Find where the given text appears and provide that cell's center as (X, Y) coordinate. 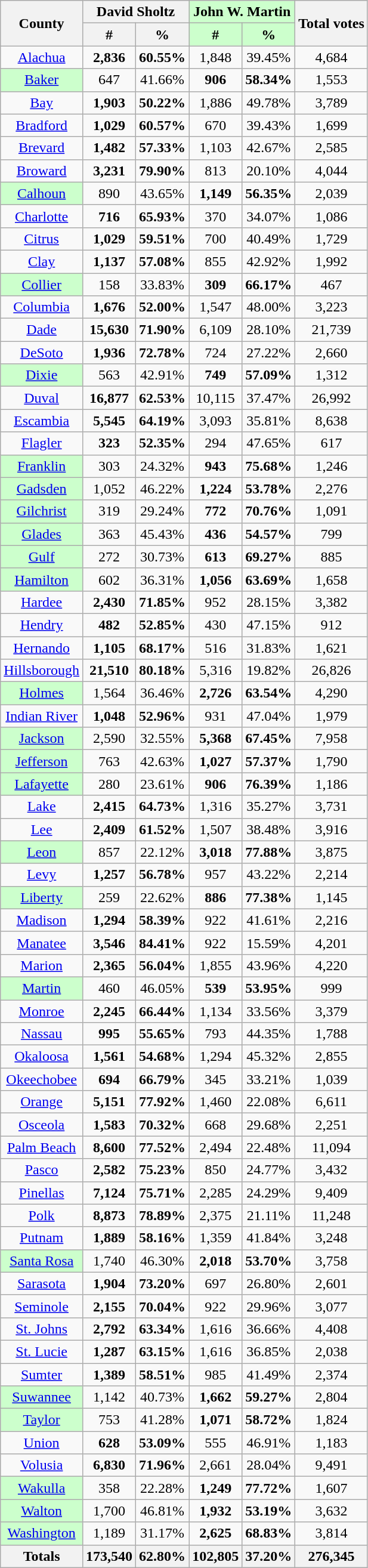
Totals (42, 1556)
3,018 (216, 852)
75.68% (268, 466)
358 (109, 1488)
995 (109, 1034)
1,359 (216, 1238)
57.37% (268, 761)
41.49% (268, 1374)
3,248 (332, 1238)
55.65% (162, 1034)
60.55% (162, 57)
27.22% (268, 353)
436 (216, 534)
36.66% (268, 1329)
6,611 (332, 1102)
78.89% (162, 1215)
49.78% (268, 103)
Hendry (42, 625)
Charlotte (42, 216)
617 (332, 443)
4,684 (332, 57)
76.39% (268, 784)
1,583 (109, 1125)
Glades (42, 534)
36.46% (162, 693)
28.15% (268, 602)
52.85% (162, 625)
11,248 (332, 1215)
John W. Martin (242, 12)
36.85% (268, 1351)
1,553 (332, 80)
58.72% (268, 1420)
1,287 (109, 1351)
Sumter (42, 1374)
2,804 (332, 1397)
2,285 (216, 1193)
Walton (42, 1511)
21.11% (268, 1215)
173,540 (109, 1556)
62.53% (162, 398)
26,992 (332, 398)
84.41% (162, 943)
Lee (42, 829)
2,018 (216, 1261)
52.96% (162, 716)
45.43% (162, 534)
985 (216, 1374)
2,625 (216, 1533)
80.18% (162, 671)
Jefferson (42, 761)
3,382 (332, 602)
77.88% (268, 852)
3,632 (332, 1511)
3,093 (216, 421)
697 (216, 1283)
60.57% (162, 125)
2,661 (216, 1465)
39.45% (268, 57)
53.78% (268, 489)
53.19% (268, 1511)
319 (109, 511)
2,660 (332, 353)
54.57% (268, 534)
47.04% (268, 716)
54.68% (162, 1057)
Hillsborough (42, 671)
45.32% (268, 1057)
1,903 (109, 103)
58.34% (268, 80)
43.22% (268, 875)
855 (216, 261)
952 (216, 602)
71.90% (162, 330)
753 (109, 1420)
63.69% (268, 579)
4,044 (332, 171)
73.20% (162, 1283)
64.19% (162, 421)
460 (109, 988)
42.67% (268, 148)
1,186 (332, 784)
Alachua (42, 57)
69.27% (268, 557)
Sarasota (42, 1283)
66.79% (162, 1079)
931 (216, 716)
1,027 (216, 761)
46.22% (162, 489)
2,216 (332, 920)
813 (216, 171)
57.08% (162, 261)
1,564 (109, 693)
35.27% (268, 807)
50.22% (162, 103)
1,071 (216, 1420)
63.34% (162, 1329)
16,877 (109, 398)
1,547 (216, 307)
1,936 (109, 353)
345 (216, 1079)
21,510 (109, 671)
79.90% (162, 171)
71.96% (162, 1465)
602 (109, 579)
Hardee (42, 602)
1,886 (216, 103)
65.93% (162, 216)
Seminole (42, 1306)
41.28% (162, 1420)
Collier (42, 285)
22.12% (162, 852)
29.96% (268, 1306)
Leon (42, 852)
75.23% (162, 1170)
4,290 (332, 693)
31.17% (162, 1533)
793 (216, 1034)
Hamilton (42, 579)
Jackson (42, 739)
1,790 (332, 761)
34.07% (268, 216)
1,249 (216, 1488)
42.63% (162, 761)
68.83% (268, 1533)
2,590 (109, 739)
716 (109, 216)
5,368 (216, 739)
Escambia (42, 421)
2,792 (109, 1329)
1,142 (109, 1397)
St. Johns (42, 1329)
39.43% (268, 125)
Indian River (42, 716)
66.44% (162, 1011)
370 (216, 216)
276,345 (332, 1556)
2,214 (332, 875)
20.10% (268, 171)
323 (109, 443)
700 (216, 239)
1,607 (332, 1488)
61.52% (162, 829)
Lafayette (42, 784)
1,904 (109, 1283)
46.30% (162, 1261)
DeSoto (42, 353)
75.71% (162, 1193)
1,979 (332, 716)
47.15% (268, 625)
2,836 (109, 57)
555 (216, 1443)
467 (332, 285)
668 (216, 1125)
Franklin (42, 466)
3,916 (332, 829)
1,482 (109, 148)
15.59% (268, 943)
1,932 (216, 1511)
Suwannee (42, 1397)
1,889 (109, 1238)
57.09% (268, 375)
1,621 (332, 647)
2,251 (332, 1125)
22.28% (162, 1488)
57.33% (162, 148)
1,257 (109, 875)
Pinellas (42, 1193)
8,600 (109, 1147)
772 (216, 511)
1,056 (216, 579)
11,094 (332, 1147)
563 (109, 375)
8,638 (332, 421)
77.38% (268, 897)
3,231 (109, 171)
7,124 (109, 1193)
72.78% (162, 353)
724 (216, 353)
694 (109, 1079)
613 (216, 557)
28.10% (268, 330)
Monroe (42, 1011)
64.73% (162, 807)
Orange (42, 1102)
41.61% (268, 920)
Manatee (42, 943)
5,545 (109, 421)
799 (332, 534)
24.77% (268, 1170)
912 (332, 625)
158 (109, 285)
Washington (42, 1533)
1,052 (109, 489)
37.47% (268, 398)
Columbia (42, 307)
County (42, 23)
29.68% (268, 1125)
Pasco (42, 1170)
Wakulla (42, 1488)
53.70% (268, 1261)
1,316 (216, 807)
38.48% (268, 829)
259 (109, 897)
63.15% (162, 1351)
1,855 (216, 965)
1,039 (332, 1079)
2,038 (332, 1351)
70.32% (162, 1125)
28.04% (268, 1465)
29.24% (162, 511)
48.00% (268, 307)
Okeechobee (42, 1079)
26,826 (332, 671)
66.17% (268, 285)
46.91% (268, 1443)
46.05% (162, 988)
516 (216, 647)
2,375 (216, 1215)
1,312 (332, 375)
Bay (42, 103)
1,246 (332, 466)
Brevard (42, 148)
857 (109, 852)
1,740 (109, 1261)
Holmes (42, 693)
Santa Rosa (42, 1261)
3,731 (332, 807)
2,855 (332, 1057)
Levy (42, 875)
482 (109, 625)
943 (216, 466)
2,415 (109, 807)
56.35% (268, 193)
999 (332, 988)
23.61% (162, 784)
1,662 (216, 1397)
1,658 (332, 579)
1,389 (109, 1374)
8,873 (109, 1215)
58.51% (162, 1374)
2,494 (216, 1147)
1,699 (332, 125)
2,365 (109, 965)
4,201 (332, 943)
70.76% (268, 511)
1,676 (109, 307)
30.73% (162, 557)
Madison (42, 920)
33.56% (268, 1011)
Volusia (42, 1465)
294 (216, 443)
1,103 (216, 148)
Taylor (42, 1420)
Calhoun (42, 193)
1,460 (216, 1102)
272 (109, 557)
77.72% (268, 1488)
1,091 (332, 511)
2,276 (332, 489)
5,151 (109, 1102)
1,848 (216, 57)
Flagler (42, 443)
3,379 (332, 1011)
Citrus (42, 239)
628 (109, 1443)
647 (109, 80)
1,149 (216, 193)
1,145 (332, 897)
77.52% (162, 1147)
2,374 (332, 1374)
56.04% (162, 965)
4,220 (332, 965)
2,726 (216, 693)
Marion (42, 965)
63.54% (268, 693)
Hernando (42, 647)
1,729 (332, 239)
3,789 (332, 103)
St. Lucie (42, 1351)
43.65% (162, 193)
Martin (42, 988)
36.31% (162, 579)
3,758 (332, 1261)
280 (109, 784)
3,875 (332, 852)
886 (216, 897)
22.08% (268, 1102)
Okaloosa (42, 1057)
4,408 (332, 1329)
62.80% (162, 1556)
35.81% (268, 421)
58.39% (162, 920)
41.84% (268, 1238)
Gadsden (42, 489)
43.96% (268, 965)
3,223 (332, 307)
6,109 (216, 330)
1,224 (216, 489)
26.80% (268, 1283)
7,958 (332, 739)
58.16% (162, 1238)
303 (109, 466)
24.32% (162, 466)
59.27% (268, 1397)
42.91% (162, 375)
59.51% (162, 239)
3,814 (332, 1533)
3,077 (332, 1306)
6,830 (109, 1465)
1,700 (109, 1511)
9,409 (332, 1193)
40.73% (162, 1397)
Total votes (332, 23)
71.85% (162, 602)
2,409 (109, 829)
1,189 (109, 1533)
2,039 (332, 193)
850 (216, 1170)
15,630 (109, 330)
David Sholtz (135, 12)
670 (216, 125)
1,137 (109, 261)
44.35% (268, 1034)
2,601 (332, 1283)
Bradford (42, 125)
70.04% (162, 1306)
309 (216, 285)
1,183 (332, 1443)
40.49% (268, 239)
3,546 (109, 943)
Baker (42, 80)
3,432 (332, 1170)
33.21% (268, 1079)
Dade (42, 330)
77.92% (162, 1102)
46.81% (162, 1511)
5,316 (216, 671)
Clay (42, 261)
1,992 (332, 261)
67.45% (268, 739)
42.92% (268, 261)
10,115 (216, 398)
2,430 (109, 602)
2,582 (109, 1170)
53.09% (162, 1443)
21,739 (332, 330)
957 (216, 875)
37.20% (268, 1556)
53.95% (268, 988)
Nassau (42, 1034)
47.65% (268, 443)
102,805 (216, 1556)
363 (109, 534)
539 (216, 988)
9,491 (332, 1465)
32.55% (162, 739)
1,048 (109, 716)
19.82% (268, 671)
52.00% (162, 307)
2,245 (109, 1011)
1,561 (109, 1057)
1,507 (216, 829)
31.83% (268, 647)
2,585 (332, 148)
41.66% (162, 80)
Broward (42, 171)
1,788 (332, 1034)
Palm Beach (42, 1147)
749 (216, 375)
Lake (42, 807)
Polk (42, 1215)
68.17% (162, 647)
24.29% (268, 1193)
56.78% (162, 875)
52.35% (162, 443)
763 (109, 761)
885 (332, 557)
Gulf (42, 557)
2,155 (109, 1306)
Gilchrist (42, 511)
33.83% (162, 285)
Dixie (42, 375)
Duval (42, 398)
22.62% (162, 897)
1,086 (332, 216)
Liberty (42, 897)
890 (109, 193)
Union (42, 1443)
22.48% (268, 1147)
1,105 (109, 647)
Osceola (42, 1125)
Putnam (42, 1238)
430 (216, 625)
1,134 (216, 1011)
1,824 (332, 1420)
